Pinpoint the cell where the given text exists, returning its [X, Y] midpoint coordinate. 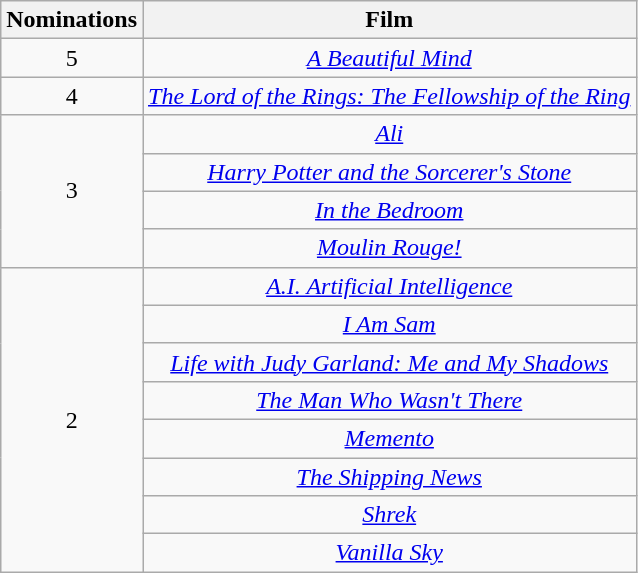
Shrek [389, 515]
Moulin Rouge! [389, 248]
Harry Potter and the Sorcerer's Stone [389, 172]
3 [72, 191]
In the Bedroom [389, 210]
5 [72, 58]
The Lord of the Rings: The Fellowship of the Ring [389, 96]
The Shipping News [389, 477]
Life with Judy Garland: Me and My Shadows [389, 362]
4 [72, 96]
The Man Who Wasn't There [389, 400]
Ali [389, 134]
Memento [389, 438]
A Beautiful Mind [389, 58]
Film [389, 20]
Vanilla Sky [389, 553]
I Am Sam [389, 324]
A.I. Artificial Intelligence [389, 286]
Nominations [72, 20]
2 [72, 419]
